Detect which cell encompasses the target text, then output its (x, y) center coordinate. 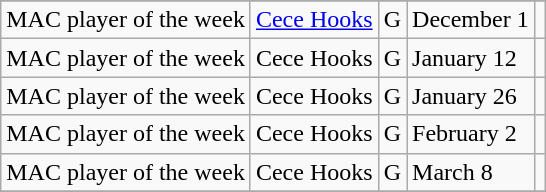
January 12 (471, 58)
March 8 (471, 172)
February 2 (471, 134)
December 1 (471, 20)
January 26 (471, 96)
